For the text-containing cell, return its midpoint in [X, Y] coordinate format. 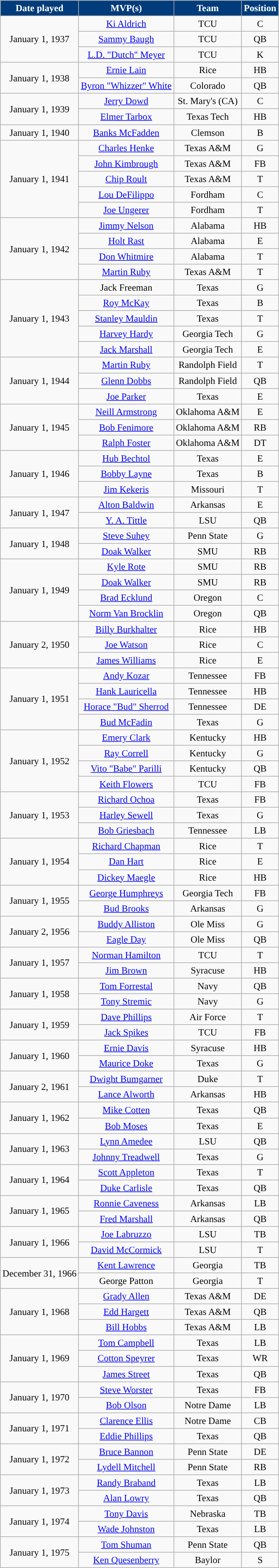
Bud Brooks [126, 908]
January 1, 1941 [40, 179]
January 1, 1962 [40, 1118]
Andy Kozar [126, 675]
Lou DeFilippo [126, 194]
January 1, 1938 [40, 78]
Eagle Day [126, 940]
Dwight Bumgarner [126, 1079]
Bob Moses [126, 1126]
L.D. "Dutch" Meyer [126, 55]
Duke [207, 1079]
January 1, 1959 [40, 1025]
Billy Burkhalter [126, 629]
Ralph Foster [126, 443]
Texas Tech [207, 117]
George Humphreys [126, 893]
Johnny Treadwell [126, 1157]
CB [260, 1421]
Norm Van Brocklin [126, 613]
Tony Stremic [126, 1002]
Grady Allen [126, 1296]
Jerry Dowd [126, 101]
Hank Lauricella [126, 691]
St. Mary's (CA) [207, 101]
Bob Olson [126, 1405]
Tom Shuman [126, 1545]
January 1, 1972 [40, 1459]
Brad Ecklund [126, 598]
James Williams [126, 660]
Richard Ochoa [126, 800]
Steve Worster [126, 1390]
Jim Kekeris [126, 489]
Bruce Bannon [126, 1452]
Clemson [207, 133]
January 1, 1942 [40, 249]
January 1, 1969 [40, 1358]
Cotton Speyrer [126, 1359]
January 1, 1968 [40, 1312]
Hub Bechtol [126, 458]
January 1, 1955 [40, 901]
Alton Baldwin [126, 505]
Kent Lawrence [126, 1265]
January 1, 1964 [40, 1180]
Bob Griesbach [126, 831]
Joe Parker [126, 396]
Vito "Babe" Parilli [126, 769]
David McCormick [126, 1250]
James Street [126, 1374]
January 1, 1952 [40, 761]
Dickey Maegle [126, 877]
Joe Watson [126, 644]
Eddie Phillips [126, 1436]
Ernie Davis [126, 1048]
Ernie Lain [126, 70]
January 1, 1945 [40, 427]
Dave Phillips [126, 1017]
Ray Correll [126, 753]
Randy Braband [126, 1483]
Jimmy Nelson [126, 225]
January 1, 1966 [40, 1242]
Y. A. Tittle [126, 521]
Bob Fenimore [126, 427]
January 1, 1946 [40, 474]
Stanley Mauldin [126, 319]
Jack Spikes [126, 1033]
Bobby Layne [126, 474]
January 1, 1954 [40, 862]
January 1, 1944 [40, 381]
Jack Marshall [126, 350]
Richard Chapman [126, 846]
Joe Labruzzo [126, 1234]
Norman Hamilton [126, 955]
January 1, 1943 [40, 319]
Ronnie Caveness [126, 1203]
Lance Alworth [126, 1094]
Clarence Ellis [126, 1421]
Steve Suhey [126, 536]
January 2, 1950 [40, 645]
Dan Hart [126, 862]
Neill Armstrong [126, 412]
January 2, 1956 [40, 931]
Position [260, 8]
January 1, 1940 [40, 133]
Bud McFadin [126, 722]
Sammy Baugh [126, 39]
Harley Sewell [126, 815]
John Kimbrough [126, 163]
January 1, 1939 [40, 109]
January 1, 1953 [40, 815]
January 1, 1975 [40, 1552]
Jim Brown [126, 971]
Wade Johnston [126, 1529]
Bill Hobbs [126, 1327]
Joe Ungerer [126, 210]
Lydell Mitchell [126, 1467]
Missouri [207, 489]
Charles Henke [126, 148]
January 1, 1937 [40, 40]
January 1, 1963 [40, 1149]
WR [260, 1359]
Edd Hargett [126, 1312]
December 31, 1966 [40, 1273]
Banks McFadden [126, 133]
S [260, 1560]
Team [207, 8]
Buddy Alliston [126, 924]
Mike Cotten [126, 1110]
Chip Roult [126, 179]
Holt Rast [126, 241]
Tom Campbell [126, 1343]
Don Whitmire [126, 256]
January 1, 1949 [40, 590]
Scott Appleton [126, 1172]
Alan Lowry [126, 1498]
DT [260, 443]
Fred Marshall [126, 1219]
January 1, 1973 [40, 1490]
January 1, 1965 [40, 1211]
Roy McKay [126, 303]
Duke Carlisle [126, 1188]
Byron "Whizzer" White [126, 86]
Maurice Doke [126, 1063]
Horace "Bud" Sherrod [126, 707]
January 1, 1958 [40, 993]
January 2, 1961 [40, 1087]
Lynn Amedee [126, 1141]
Ki Aldrich [126, 24]
Colorado [207, 86]
January 1, 1947 [40, 513]
January 1, 1951 [40, 699]
Emery Clark [126, 738]
Ken Quesenberry [126, 1560]
Elmer Tarbox [126, 117]
January 1, 1960 [40, 1056]
January 1, 1970 [40, 1397]
Jack Freeman [126, 288]
January 1, 1957 [40, 963]
Baylor [207, 1560]
Harvey Hardy [126, 334]
Kyle Rote [126, 567]
January 1, 1971 [40, 1428]
January 1, 1948 [40, 543]
K [260, 55]
MVP(s) [126, 8]
Date played [40, 8]
Tom Forrestal [126, 986]
Air Force [207, 1017]
Nebraska [207, 1514]
Tony Davis [126, 1514]
Glenn Dobbs [126, 381]
George Patton [126, 1281]
Keith Flowers [126, 784]
January 1, 1974 [40, 1522]
